Provide the [X, Y] coordinate of the cell's center where the given text is located.  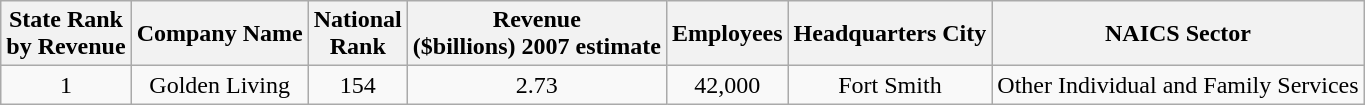
1 [66, 85]
Revenue ($billions) 2007 estimate [536, 34]
154 [358, 85]
NAICS Sector [1178, 34]
Employees [727, 34]
State Rankby Revenue [66, 34]
Fort Smith [890, 85]
Headquarters City [890, 34]
2.73 [536, 85]
Golden Living [220, 85]
Other Individual and Family Services [1178, 85]
Company Name [220, 34]
NationalRank [358, 34]
42,000 [727, 85]
